Scan for the cell matching the given text and deliver its (X, Y) coordinate at center. 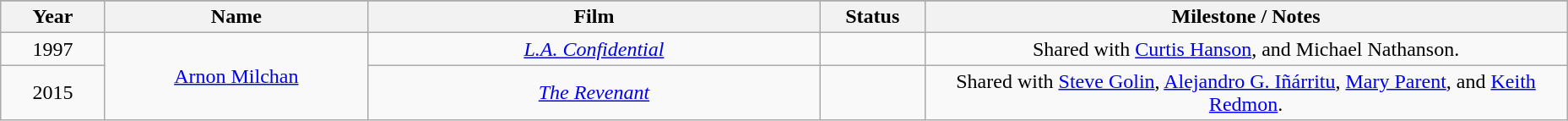
Shared with Steve Golin, Alejandro G. Iñárritu, Mary Parent, and Keith Redmon. (1246, 93)
Name (236, 17)
Milestone / Notes (1246, 17)
The Revenant (594, 93)
2015 (53, 93)
1997 (53, 49)
Year (53, 17)
Shared with Curtis Hanson, and Michael Nathanson. (1246, 49)
Film (594, 17)
Status (872, 17)
Arnon Milchan (236, 76)
L.A. Confidential (594, 49)
